Identify which cell holds the provided text, then report its (x, y) central coordinate. 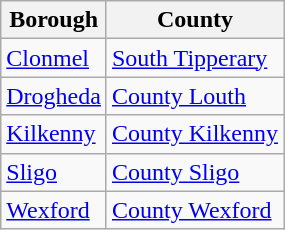
Drogheda (54, 96)
Borough (54, 20)
Wexford (54, 210)
Clonmel (54, 58)
Kilkenny (54, 134)
County Wexford (194, 210)
South Tipperary (194, 58)
County Sligo (194, 172)
County Kilkenny (194, 134)
County (194, 20)
County Louth (194, 96)
Sligo (54, 172)
